Extract the [x, y] coordinate from the center of the cell holding the provided text.  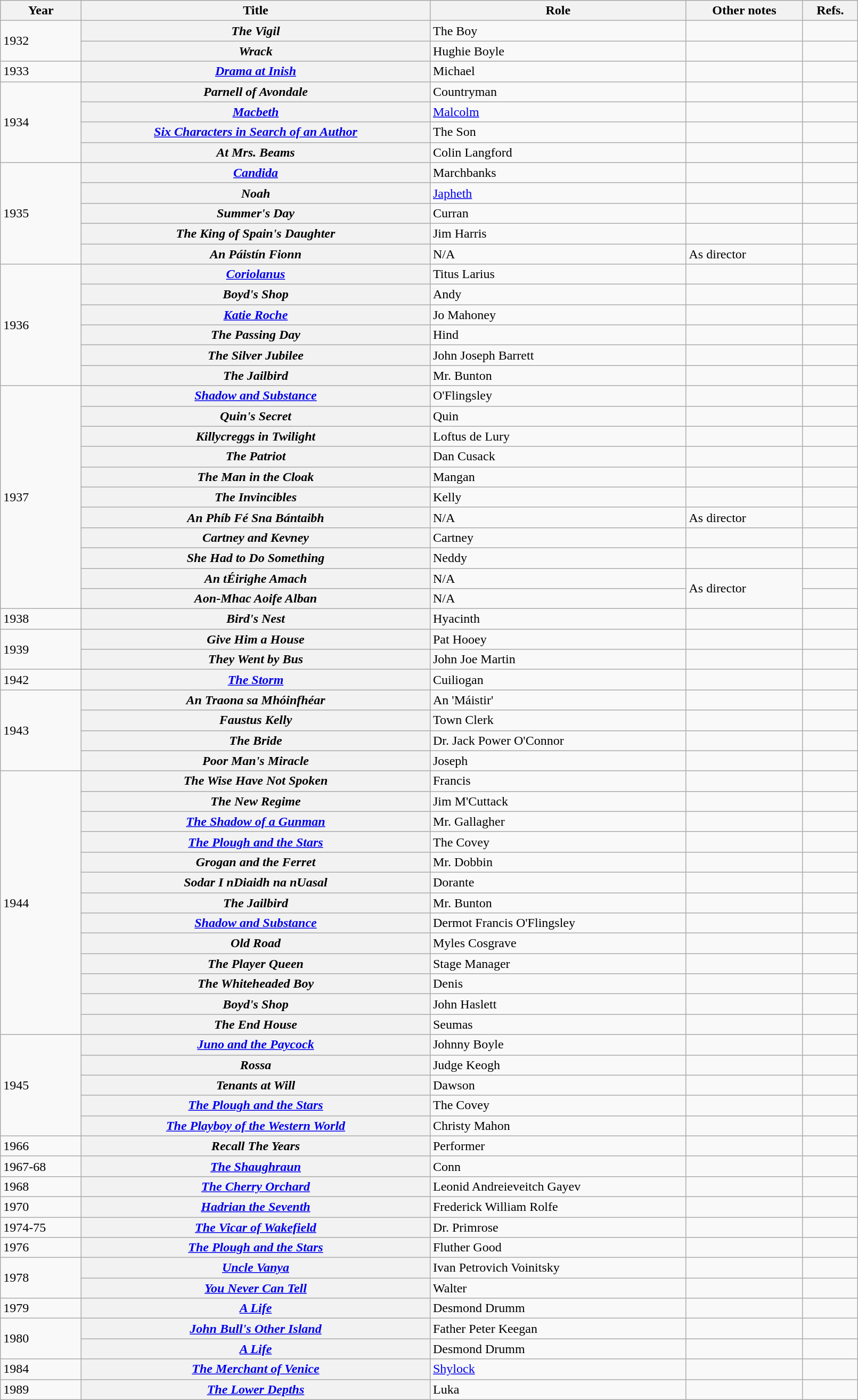
1944 [41, 902]
1979 [41, 1308]
Performer [558, 1146]
Coriolanus [256, 274]
Refs. [830, 11]
Curran [558, 213]
Johnny Boyle [558, 1045]
The Shaughraun [256, 1166]
The Silver Jubilee [256, 355]
John Haslett [558, 1004]
1935 [41, 213]
Hind [558, 335]
Cartney [558, 538]
Role [558, 11]
The Bride [256, 740]
Luka [558, 1389]
Neddy [558, 558]
Cartney and Kevney [256, 538]
Bird's Nest [256, 619]
Shylock [558, 1369]
Colin Langford [558, 152]
An Traona sa Mhóinfhéar [256, 700]
The Merchant of Venice [256, 1369]
Old Road [256, 943]
An Páistín Fionn [256, 254]
1966 [41, 1146]
Father Peter Keegan [558, 1329]
Countryman [558, 92]
O'Flingsley [558, 396]
The Wise Have Not Spoken [256, 781]
Titus Larius [558, 274]
An tÉirighe Amach [256, 578]
1984 [41, 1369]
Jo Mahoney [558, 315]
Judge Keogh [558, 1065]
At Mrs. Beams [256, 152]
Conn [558, 1166]
Leonid Andreieveitch Gayev [558, 1186]
Marchbanks [558, 173]
1978 [41, 1278]
Dr. Primrose [558, 1227]
1937 [41, 498]
Pat Hooey [558, 639]
Mr. Dobbin [558, 862]
The Whiteheaded Boy [256, 984]
Recall The Years [256, 1146]
1938 [41, 619]
1974-75 [41, 1227]
The Boy [558, 31]
Other notes [745, 11]
She Had to Do Something [256, 558]
Drama at Inish [256, 71]
Wrack [256, 51]
1968 [41, 1186]
Francis [558, 781]
Ivan Petrovich Voinitsky [558, 1268]
1989 [41, 1389]
Andy [558, 295]
Hadrian the Seventh [256, 1207]
Uncle Vanya [256, 1268]
1932 [41, 41]
John Bull's Other Island [256, 1329]
1933 [41, 71]
You Never Can Tell [256, 1288]
Mangan [558, 477]
1970 [41, 1207]
Denis [558, 984]
Sodar I nDiaidh na nUasal [256, 882]
1942 [41, 680]
Title [256, 11]
The Shadow of a Gunman [256, 821]
John Joseph Barrett [558, 355]
Seumas [558, 1024]
John Joe Martin [558, 660]
Candida [256, 173]
Michael [558, 71]
The New Regime [256, 801]
Grogan and the Ferret [256, 862]
The End House [256, 1024]
Year [41, 11]
They Went by Bus [256, 660]
Tenants at Will [256, 1085]
The Man in the Cloak [256, 477]
The Vigil [256, 31]
The Cherry Orchard [256, 1186]
Summer's Day [256, 213]
Mr. Gallagher [558, 821]
Hyacinth [558, 619]
The Invincibles [256, 497]
The Son [558, 132]
Parnell of Avondale [256, 92]
1976 [41, 1248]
Rossa [256, 1065]
Poor Man's Miracle [256, 761]
Fluther Good [558, 1248]
The Passing Day [256, 335]
Town Clerk [558, 720]
Macbeth [256, 112]
An Phíb Fé Sna Bántaibh [256, 517]
1967-68 [41, 1166]
Aon-Mhac Aoife Alban [256, 599]
Japheth [558, 193]
Six Characters in Search of an Author [256, 132]
The Storm [256, 680]
Quin [558, 416]
1939 [41, 649]
1945 [41, 1085]
Faustus Kelly [256, 720]
The King of Spain's Daughter [256, 233]
Jim M'Cuttack [558, 801]
Malcolm [558, 112]
Dawson [558, 1085]
Myles Cosgrave [558, 943]
Noah [256, 193]
The Vicar of Wakefield [256, 1227]
The Player Queen [256, 964]
1943 [41, 730]
Katie Roche [256, 315]
Christy Mahon [558, 1126]
1936 [41, 325]
1980 [41, 1339]
Juno and the Paycock [256, 1045]
Frederick William Rolfe [558, 1207]
An 'Máistir' [558, 700]
The Lower Depths [256, 1389]
Dan Cusack [558, 457]
The Playboy of the Western World [256, 1126]
Joseph [558, 761]
Hughie Boyle [558, 51]
Give Him a House [256, 639]
Dorante [558, 882]
1934 [41, 122]
Kelly [558, 497]
Quin's Secret [256, 416]
The Patriot [256, 457]
Jim Harris [558, 233]
Walter [558, 1288]
Dr. Jack Power O'Connor [558, 740]
Killycreggs in Twilight [256, 436]
Dermot Francis O'Flingsley [558, 923]
Cuiliogan [558, 680]
Stage Manager [558, 964]
Loftus de Lury [558, 436]
